Return the (X, Y) coordinate for the center point of the cell that contains the specified text.  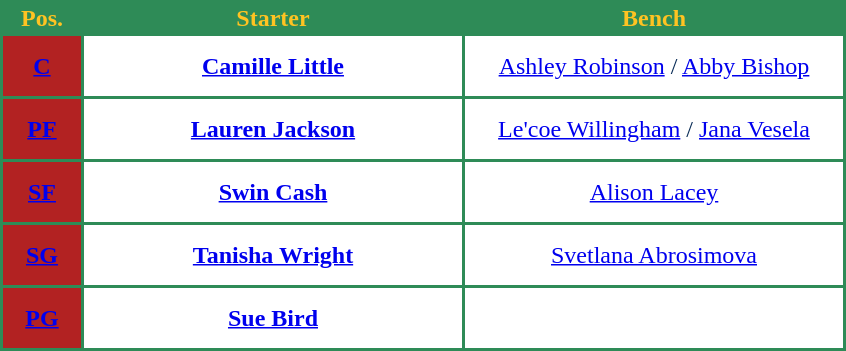
Alison Lacey (654, 192)
Bench (654, 18)
SF (42, 192)
Svetlana Abrosimova (654, 255)
Swin Cash (273, 192)
SG (42, 255)
Pos. (42, 18)
Le'coe Willingham / Jana Vesela (654, 129)
Tanisha Wright (273, 255)
Ashley Robinson / Abby Bishop (654, 66)
C (42, 66)
Lauren Jackson (273, 129)
Starter (273, 18)
Camille Little (273, 66)
Sue Bird (273, 318)
PF (42, 129)
PG (42, 318)
